Detect which cell encompasses the target text, then output its [X, Y] center coordinate. 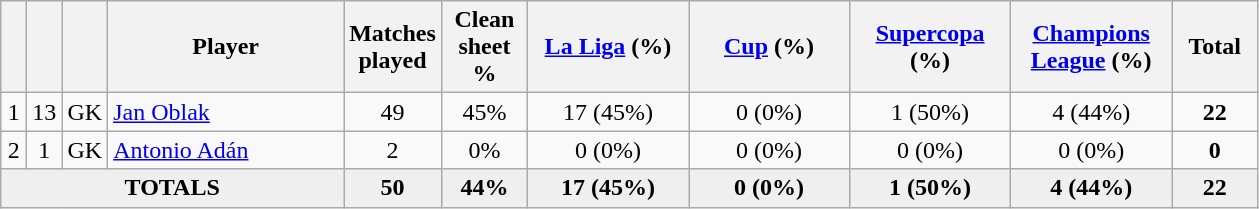
Player [226, 47]
Supercopa (%) [930, 47]
44% [484, 188]
Clean sheet % [484, 47]
Matches played [393, 47]
Total [1215, 47]
Jan Oblak [226, 112]
49 [393, 112]
Cup (%) [768, 47]
13 [44, 112]
0 [1215, 150]
50 [393, 188]
45% [484, 112]
Champions League (%) [1092, 47]
TOTALS [172, 188]
La Liga (%) [608, 47]
0% [484, 150]
Antonio Adán [226, 150]
